Extract the (x, y) coordinate from the center of the cell holding the provided text.  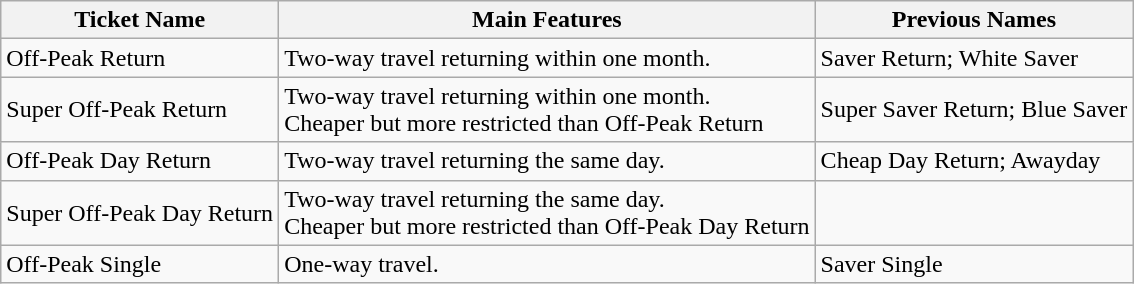
Two-way travel returning the same day. (547, 161)
Super Saver Return; Blue Saver (974, 110)
Main Features (547, 20)
Previous Names (974, 20)
Saver Return; White Saver (974, 58)
Two-way travel returning within one month.Cheaper but more restricted than Off-Peak Return (547, 110)
Saver Single (974, 264)
Two-way travel returning within one month. (547, 58)
Off-Peak Day Return (140, 161)
Two-way travel returning the same day.Cheaper but more restricted than Off-Peak Day Return (547, 212)
One-way travel. (547, 264)
Cheap Day Return; Awayday (974, 161)
Ticket Name (140, 20)
Super Off-Peak Return (140, 110)
Off-Peak Single (140, 264)
Off-Peak Return (140, 58)
Super Off-Peak Day Return (140, 212)
